Return the [x, y] coordinate for the center point of the cell that contains the specified text.  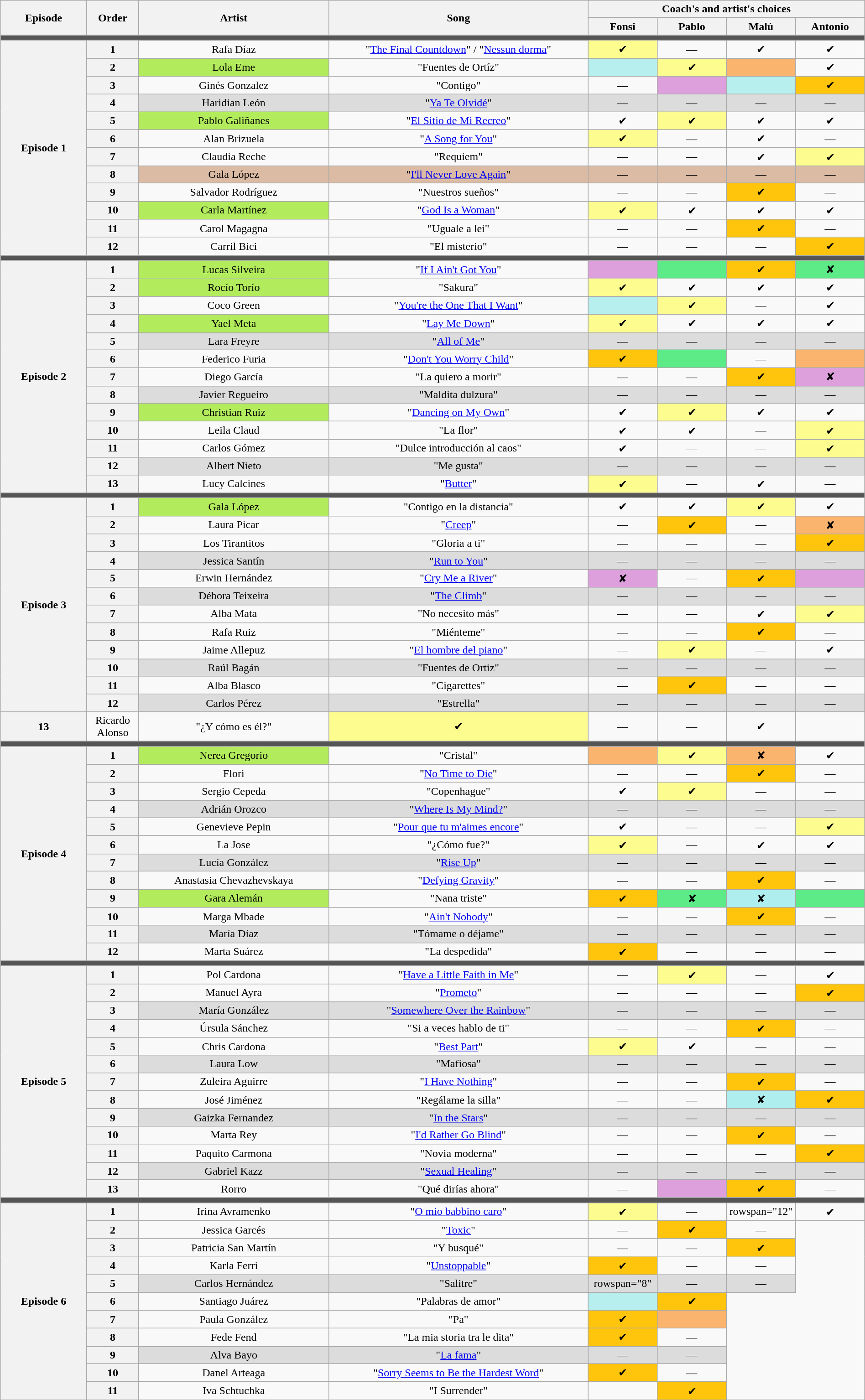
Anastasia Chevazhevskaya [234, 880]
"Palabras de amor" [459, 1301]
"Don't You Worry Child" [459, 359]
"All of Me" [459, 341]
"Ya Te Olvidé" [459, 103]
Flori [234, 773]
Manuel Ayra [234, 993]
Ginés Gonzalez [234, 85]
Marga Mbade [234, 917]
"The Climb" [459, 596]
"Run to You" [459, 560]
"Have a Little Faith in Me" [459, 975]
"Fuentes de Ortiz" [459, 668]
"Requiem" [459, 157]
"¿Cómo fue?" [459, 845]
"Cry Me a River" [459, 578]
"I Surrender" [459, 1391]
Lucas Silveira [234, 270]
"El misterio" [459, 246]
"Contigo" [459, 85]
"La fama" [459, 1355]
María Díaz [234, 934]
Episode 3 [44, 605]
Diego García [234, 377]
José Jiménez [234, 1100]
Genevieve Pepin [234, 827]
Alva Bayo [234, 1355]
Marta Rey [234, 1135]
Haridian León [234, 103]
Jessica Santín [234, 560]
Carlos Hernández [234, 1283]
"Me gusta" [459, 466]
Lucía González [234, 862]
Episode 5 [44, 1082]
"Fuentes de Ortíz" [459, 67]
"Defying Gravity" [459, 880]
"Pa" [459, 1319]
"Tómame o déjame" [459, 934]
"Nuestros sueños" [459, 192]
"¿Y cómo es él?" [234, 726]
Lola Eme [234, 67]
"Gloria a ti" [459, 543]
"Somewhere Over the Rainbow" [459, 1011]
Erwin Hernández [234, 578]
"You're the One That I Want" [459, 306]
Episode 1 [44, 148]
"Creep" [459, 525]
Ricardo Alonso [113, 726]
"Sexual Healing" [459, 1171]
"Best Part" [459, 1047]
Rafa Díaz [234, 49]
"God Is a Woman" [459, 210]
"La quiero a morir" [459, 377]
Yael Meta [234, 323]
Coco Green [234, 306]
"I'd Rather Go Blind" [459, 1135]
Antonio [830, 26]
"Novia moderna" [459, 1153]
Episode 2 [44, 377]
"Dancing on My Own" [459, 412]
Nerea Gregorio [234, 755]
Adrián Orozco [234, 809]
Laura Low [234, 1064]
"No necesito más" [459, 614]
Pol Cardona [234, 975]
"Cigarettes" [459, 685]
"A Song for You" [459, 139]
Carol Magagna [234, 228]
Santiago Juárez [234, 1301]
Christian Ruiz [234, 412]
Claudia Reche [234, 157]
Danel Arteaga [234, 1373]
"Regálame la silla" [459, 1100]
"Salitre" [459, 1283]
Úrsula Sánchez [234, 1028]
"The Final Countdown" / "Nessun dorma" [459, 49]
Patricia San Martín [234, 1248]
"Mafiosa" [459, 1064]
"La flor" [459, 430]
"Butter" [459, 484]
Gara Alemán [234, 898]
"Y busqué" [459, 1248]
Rorro [234, 1189]
"Copenhague" [459, 792]
"Cristal" [459, 755]
Lucy Calcines [234, 484]
"El hombre del piano" [459, 650]
Artist [234, 18]
Episode [44, 18]
María González [234, 1011]
Carlos Gómez [234, 448]
Fonsi [623, 26]
Alan Brizuela [234, 139]
"La despedida" [459, 952]
Rafa Ruiz [234, 632]
"In the Stars" [459, 1117]
Javier Regueiro [234, 394]
"Contigo en la distancia" [459, 507]
"O mio babbino caro" [459, 1212]
Jaime Allepuz [234, 650]
Zuleira Aguirre [234, 1082]
Alba Blasco [234, 685]
"Sorry Seems to Be the Hardest Word" [459, 1373]
Rocío Torío [234, 287]
Salvador Rodríguez [234, 192]
"Pour que tu m'aimes encore" [459, 827]
Marta Suárez [234, 952]
Jessica Garcés [234, 1230]
Pablo [692, 26]
"Rise Up" [459, 862]
Leila Claud [234, 430]
Coach's and artist's choices [726, 9]
Chris Cardona [234, 1047]
rowspan="8" [623, 1283]
"Unstoppable" [459, 1266]
"Prometo" [459, 993]
Federico Furia [234, 359]
Sergio Cepeda [234, 792]
"No Time to Die" [459, 773]
"Estrella" [459, 703]
Iva Schtuchka [234, 1391]
"La mia storia tra le dita" [459, 1338]
"Ain't Nobody" [459, 917]
"El Sitio de Mi Recreo" [459, 121]
"Maldita dulzura" [459, 394]
"Miénteme" [459, 632]
"I'll Never Love Again" [459, 174]
"Toxic" [459, 1230]
"Dulce introducción al caos" [459, 448]
"I Have Nothing" [459, 1082]
"Nana triste" [459, 898]
Paquito Carmona [234, 1153]
Episode 4 [44, 853]
"Sakura" [459, 287]
Carlos Pérez [234, 703]
Débora Teixeira [234, 596]
Paula González [234, 1319]
Malú [761, 26]
Gaizka Fernandez [234, 1117]
Carril Bici [234, 246]
Karla Ferri [234, 1266]
"Where Is My Mind?" [459, 809]
"Si a veces hablo de ti" [459, 1028]
Episode 6 [44, 1301]
Lara Freyre [234, 341]
Alba Mata [234, 614]
La Jose [234, 845]
Albert Nieto [234, 466]
Irina Avramenko [234, 1212]
"Uguale a lei" [459, 228]
Los Tirantitos [234, 543]
"Lay Me Down" [459, 323]
rowspan="12" [761, 1212]
Carla Martínez [234, 210]
Gabriel Kazz [234, 1171]
"Qué dirías ahora" [459, 1189]
Raúl Bagán [234, 668]
Laura Picar [234, 525]
Pablo Galiñanes [234, 121]
Order [113, 18]
"If I Ain't Got You" [459, 270]
Fede Fend [234, 1338]
Song [459, 18]
